Detect which cell encompasses the target text, then output its [x, y] center coordinate. 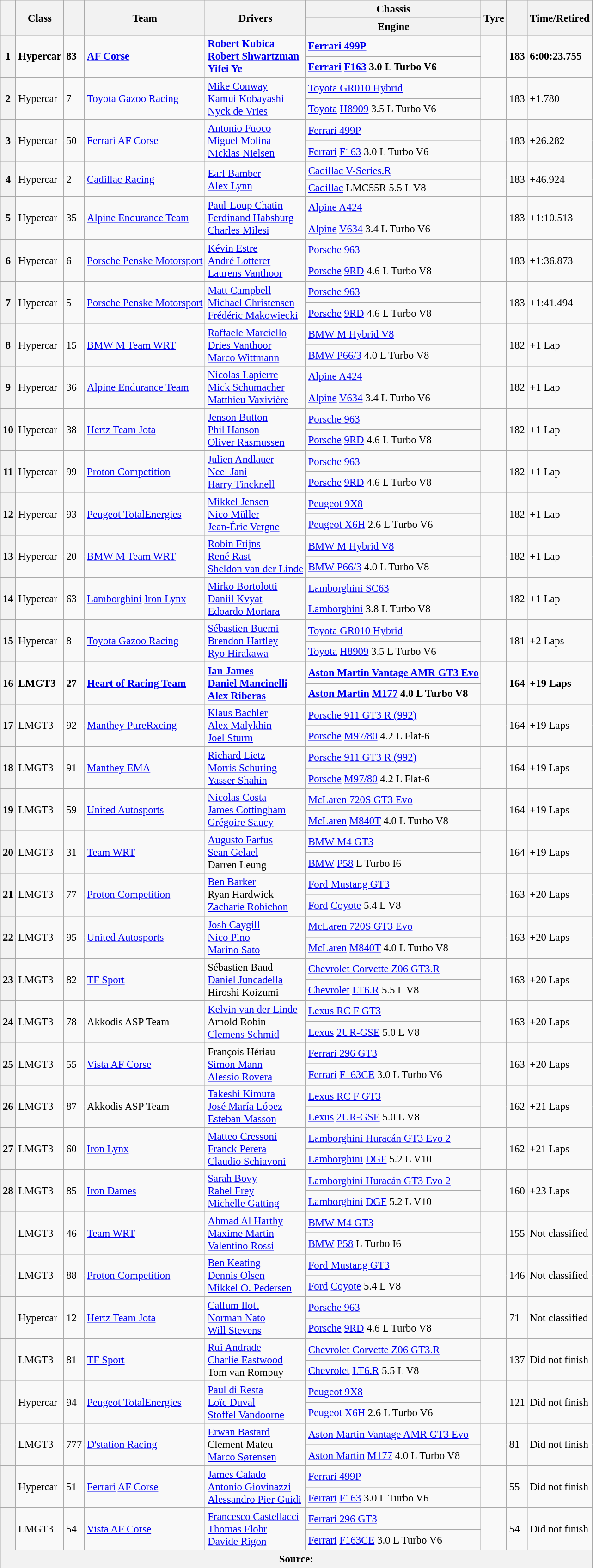
Julien Andlauer Neel Jani Harry Tincknell [255, 472]
160 [517, 1191]
Ahmad Al Harthy Maxime Martin Valentino Rossi [255, 1233]
46 [74, 1233]
Ben Barker Ryan Hardwick Zacharie Robichon [255, 895]
Time/Retired [560, 18]
Klaus Bachler Alex Malykhin Joel Sturm [255, 726]
Ben Keating Dennis Olsen Mikkel O. Pedersen [255, 1276]
Team [145, 18]
Mikkel Jensen Nico Müller Jean-Éric Vergne [255, 514]
Rui Andrade Charlie Eastwood Tom van Rompuy [255, 1360]
+1.780 [560, 99]
77 [74, 895]
James Calado Antonio Giovinazzi Alessandro Pier Guidi [255, 1487]
60 [74, 1149]
Ian James Daniel Mancinelli Alex Riberas [255, 684]
777 [74, 1445]
9 [8, 387]
Jenson Button Phil Hanson Oliver Rasmussen [255, 430]
Source: [296, 1559]
Nicolas Costa James Cottingham Grégoire Saucy [255, 810]
Sarah Bovy Rahel Frey Michelle Gatting [255, 1191]
Manthey EMA [145, 768]
87 [74, 1107]
50 [74, 141]
Lamborghini Iron Lynx [145, 599]
18 [8, 768]
51 [74, 1487]
26 [8, 1107]
Kévin Estre André Lotterer Laurens Vanthoor [255, 260]
Raffaele Marciello Dries Vanthoor Marco Wittmann [255, 345]
155 [517, 1233]
6:00:23.755 [560, 56]
11 [8, 472]
24 [8, 1022]
Paul-Loup Chatin Ferdinand Habsburg Charles Milesi [255, 218]
91 [74, 768]
Drivers [255, 18]
17 [8, 726]
71 [517, 1318]
93 [74, 514]
78 [74, 1022]
Mirko Bortolotti Daniil Kvyat Edoardo Mortara [255, 599]
+23 Laps [560, 1191]
Josh Caygill Nico Pino Marino Sato [255, 937]
13 [8, 557]
10 [8, 430]
Manthey PureRxcing [145, 726]
181 [517, 641]
Engine [393, 27]
92 [74, 726]
+1:36.873 [560, 260]
+46.924 [560, 179]
146 [517, 1276]
Cadillac V-Series.R [393, 171]
31 [74, 853]
D'station Racing [145, 1445]
Antonio Fuoco Miguel Molina Nicklas Nielsen [255, 141]
Robert Kubica Robert Shwartzman Yifei Ye [255, 56]
38 [74, 430]
94 [74, 1403]
Earl Bamber Alex Lynn [255, 179]
83 [74, 56]
AF Corse [145, 56]
+1:10.513 [560, 218]
22 [8, 937]
+1:41.494 [560, 303]
+26.282 [560, 141]
25 [8, 1064]
3 [8, 141]
14 [8, 599]
95 [74, 937]
19 [8, 810]
Matt Campbell Michael Christensen Frédéric Makowiecki [255, 303]
63 [74, 599]
Cadillac LMC55R 5.5 L V8 [393, 188]
Lamborghini 3.8 L Turbo V8 [393, 609]
Kelvin van der Linde Arnold Robin Clemens Schmid [255, 1022]
François Hériau Simon Mann Alessio Rovera [255, 1064]
Lamborghini SC63 [393, 588]
121 [517, 1403]
Paul di Resta Loïc Duval Stoffel Vandoorne [255, 1403]
Takeshi Kimura José María López Esteban Masson [255, 1107]
Sébastien Buemi Brendon Hartley Ryo Hirakawa [255, 641]
+2 Laps [560, 641]
Augusto Farfus Sean Gelael Darren Leung [255, 853]
Nicolas Lapierre Mick Schumacher Matthieu Vaxivière [255, 387]
Erwan Bastard Clément Mateu Marco Sørensen [255, 1445]
Matteo Cressoni Franck Perera Claudio Schiavoni [255, 1149]
99 [74, 472]
21 [8, 895]
Tyre [494, 18]
28 [8, 1191]
4 [8, 179]
36 [74, 387]
Francesco Castellacci Thomas Flohr Davide Rigon [255, 1530]
Callum Ilott Norman Nato Will Stevens [255, 1318]
35 [74, 218]
85 [74, 1191]
82 [74, 980]
59 [74, 810]
1 [8, 56]
Iron Dames [145, 1191]
Class [40, 18]
Robin Frijns René Rast Sheldon van der Linde [255, 557]
23 [8, 980]
Mike Conway Kamui Kobayashi Nyck de Vries [255, 99]
16 [8, 684]
137 [517, 1360]
Heart of Racing Team [145, 684]
Richard Lietz Morris Schuring Yasser Shahin [255, 768]
88 [74, 1276]
Sébastien Baud Daniel Juncadella Hiroshi Koizumi [255, 980]
Chassis [393, 9]
Cadillac Racing [145, 179]
Iron Lynx [145, 1149]
